Return the (x, y) coordinate for the center point of the cell that contains the specified text.  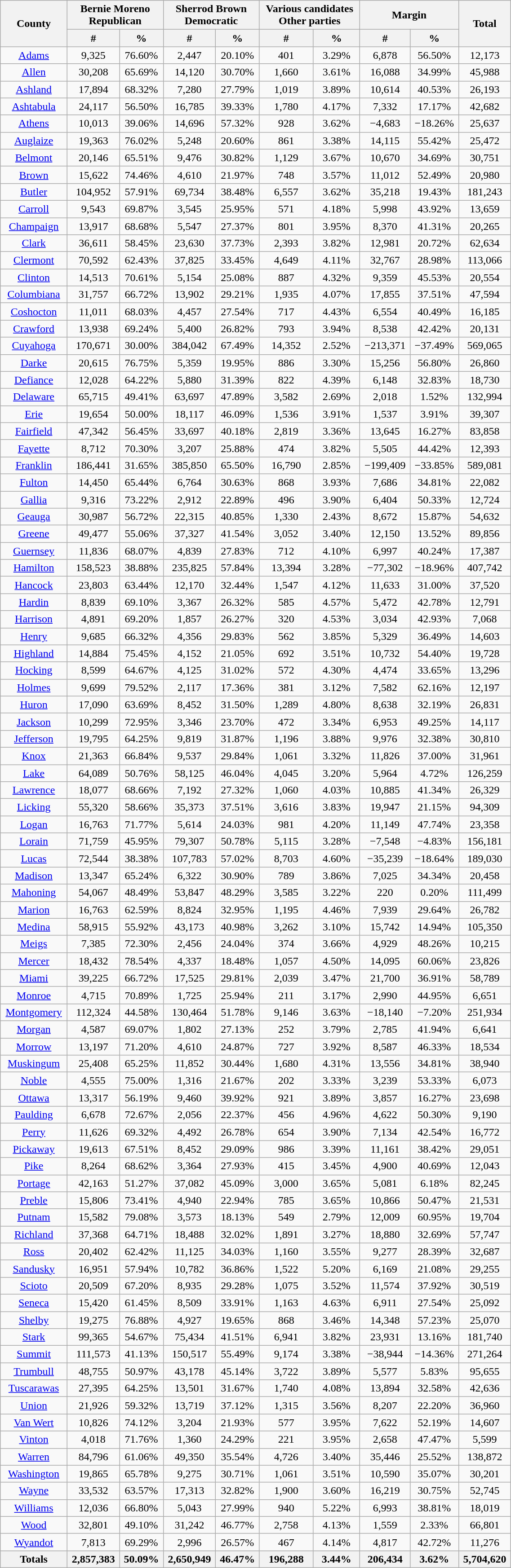
5,248 (190, 141)
1,740 (286, 1388)
69.32% (141, 1132)
1,057 (286, 961)
3.22% (337, 893)
1,891 (286, 1234)
4.96% (337, 1115)
66.32% (141, 636)
940 (286, 1508)
60.06% (434, 961)
17.36% (237, 687)
7,134 (385, 1132)
14,450 (93, 482)
785 (286, 1200)
5,081 (385, 1183)
5,505 (385, 448)
30.75% (434, 1491)
5,400 (190, 329)
4.20% (337, 824)
33.91% (237, 1303)
40.49% (434, 312)
4,125 (190, 670)
40.18% (237, 431)
63.44% (141, 585)
467 (286, 1542)
Noble (34, 1081)
235,825 (190, 568)
921 (286, 1098)
−7.20% (434, 1012)
1,360 (190, 1440)
25,092 (484, 1303)
32.38% (434, 739)
32.69% (434, 1234)
5,472 (385, 602)
1,060 (286, 790)
21,700 (385, 978)
Morgan (34, 1029)
13.52% (434, 534)
1,316 (190, 1081)
Portage (34, 1183)
9,146 (286, 1012)
Wyandot (34, 1542)
Fulton (34, 482)
27.83% (237, 551)
4,817 (385, 1542)
Summit (34, 1354)
72,544 (93, 859)
3.63% (337, 1012)
Henry (34, 636)
44.42% (434, 448)
6,073 (484, 1081)
63.57% (141, 1491)
41.94% (434, 1029)
41.13% (141, 1354)
6,554 (385, 312)
94,309 (484, 807)
18,534 (484, 1047)
37.92% (434, 1286)
32.44% (237, 585)
Defiance (34, 380)
Fairfield (34, 431)
25.95% (237, 209)
221 (286, 1440)
38.42% (434, 1149)
1,163 (286, 1303)
Cuyahoga (34, 346)
62.59% (141, 910)
3,364 (190, 1166)
29.09% (237, 1149)
9,316 (93, 500)
−33.85% (434, 465)
68.32% (141, 89)
Fayette (34, 448)
18,432 (93, 961)
26,831 (484, 705)
21.97% (237, 175)
16,951 (93, 1268)
31.02% (237, 670)
6,651 (484, 995)
4.43% (337, 312)
76.88% (141, 1320)
9,190 (484, 1115)
36.86% (237, 1268)
−38,944 (385, 1354)
6,404 (385, 500)
2.52% (337, 346)
29,051 (484, 1149)
20,402 (93, 1251)
29,255 (484, 1268)
748 (286, 175)
47.47% (434, 1440)
48.29% (237, 893)
887 (286, 277)
6,997 (385, 551)
39.06% (141, 123)
72.30% (141, 944)
89,856 (484, 534)
170,671 (93, 346)
2,857,383 (93, 1559)
Delaware (34, 397)
7,813 (93, 1542)
3,582 (286, 397)
50.97% (141, 1371)
4.30% (337, 670)
21.93% (237, 1423)
Hancock (34, 585)
63,697 (190, 397)
2,758 (286, 1525)
30,987 (93, 517)
1,780 (286, 106)
4,900 (385, 1166)
26,860 (484, 363)
37.73% (237, 243)
4.53% (337, 619)
79.52% (141, 687)
25.94% (237, 995)
456 (286, 1115)
18.13% (237, 1217)
32.02% (237, 1234)
4,891 (93, 619)
4.13% (337, 1525)
6,148 (385, 380)
2,990 (385, 995)
30,201 (484, 1474)
10,885 (385, 790)
211 (286, 995)
53,847 (190, 893)
62.16% (434, 687)
4,649 (286, 260)
14,352 (286, 346)
Ashland (34, 89)
27.93% (237, 1166)
11,011 (93, 312)
67.49% (237, 346)
42,163 (93, 1183)
0.20% (434, 893)
18,730 (484, 380)
10,782 (190, 1268)
Wayne (34, 1491)
53.33% (434, 1081)
18,077 (93, 790)
Sherrod BrownDemocratic (211, 15)
Williams (34, 1508)
474 (286, 448)
571 (286, 209)
13,394 (286, 568)
7,385 (93, 944)
2,117 (190, 687)
15,622 (93, 175)
3.57% (337, 175)
31,757 (93, 295)
Wood (34, 1525)
11,125 (190, 1251)
County (34, 23)
7,582 (385, 687)
14,513 (93, 277)
50.00% (141, 414)
113,066 (484, 260)
3,262 (286, 927)
8,370 (385, 226)
44.58% (141, 1012)
64.22% (141, 380)
36,960 (484, 1405)
9,359 (385, 277)
65,715 (93, 397)
11,161 (385, 1149)
3.36% (337, 431)
320 (286, 619)
12,043 (484, 1166)
5.83% (434, 1371)
Athens (34, 123)
28.39% (434, 1251)
22,082 (484, 482)
Union (34, 1405)
54.67% (141, 1337)
64.71% (141, 1234)
25,408 (93, 1064)
−18.96% (434, 568)
Vinton (34, 1440)
23,358 (484, 824)
−18,140 (385, 1012)
48.49% (141, 893)
Coshocton (34, 312)
Ottawa (34, 1098)
58,915 (93, 927)
181,740 (484, 1337)
5,115 (286, 841)
29.21% (237, 295)
−4,683 (385, 123)
Stark (34, 1337)
Bernie MorenoRepublican (115, 15)
21,363 (93, 756)
62.42% (141, 1251)
3.39% (337, 1149)
70.30% (141, 448)
Geauga (34, 517)
22.89% (237, 500)
47,342 (93, 431)
9,460 (190, 1098)
415 (286, 1166)
549 (286, 1217)
1,547 (286, 585)
65.69% (141, 72)
384,042 (190, 346)
37,368 (93, 1234)
55.06% (141, 534)
Clermont (34, 260)
2,018 (385, 397)
42,636 (484, 1388)
Licking (34, 807)
30.63% (237, 482)
30.82% (237, 158)
14,095 (385, 961)
57.23% (434, 1320)
55.42% (434, 141)
4,337 (190, 961)
30,751 (484, 158)
986 (286, 1149)
40.98% (237, 927)
1,019 (286, 89)
104,952 (93, 192)
74.46% (141, 175)
1,680 (286, 1064)
62,634 (484, 243)
18,117 (190, 414)
Warren (34, 1457)
−18.26% (434, 123)
Scioto (34, 1286)
Huron (34, 705)
Columbiana (34, 295)
1,536 (286, 414)
70.61% (141, 277)
4.03% (337, 790)
Adams (34, 55)
37.12% (237, 1405)
32.83% (434, 380)
55.92% (141, 927)
66.80% (141, 1508)
18,880 (385, 1234)
271,264 (484, 1354)
5,547 (190, 226)
19,613 (93, 1149)
1,075 (286, 1286)
56.80% (434, 363)
Mercer (34, 961)
Montgomery (34, 1012)
49.10% (141, 1525)
25,472 (484, 141)
4.18% (337, 209)
4,927 (190, 1320)
2,996 (190, 1542)
12,981 (385, 243)
6,878 (385, 55)
66,801 (484, 1525)
3.47% (337, 978)
793 (286, 329)
30.00% (141, 346)
1,857 (190, 619)
126,259 (484, 773)
3.34% (337, 722)
66.84% (141, 756)
18.48% (237, 961)
42.78% (434, 602)
58.45% (141, 243)
Harrison (34, 619)
65.78% (141, 1474)
Trumbull (34, 1371)
5,998 (385, 209)
6,641 (484, 1029)
6,557 (286, 192)
41.51% (237, 1337)
7,686 (385, 482)
31.67% (237, 1388)
46.77% (237, 1525)
Butler (34, 192)
43.92% (434, 209)
10,826 (93, 1423)
4,045 (286, 773)
50.76% (141, 773)
30,208 (93, 72)
Holmes (34, 687)
1,160 (286, 1251)
20,146 (93, 158)
5,043 (190, 1508)
24.04% (237, 944)
70,592 (93, 260)
30.44% (237, 1064)
57.84% (237, 568)
2.43% (337, 517)
13,347 (93, 876)
27.99% (237, 1508)
46.04% (237, 773)
37,082 (190, 1183)
727 (286, 1047)
Lorain (34, 841)
−35,239 (385, 859)
52,745 (484, 1491)
27.13% (237, 1029)
3.66% (337, 944)
712 (286, 551)
4.39% (337, 380)
562 (286, 636)
52.19% (434, 1423)
20,458 (484, 876)
3,585 (286, 893)
40.85% (237, 517)
26,193 (484, 89)
Paulding (34, 1115)
19,654 (93, 414)
2,456 (190, 944)
35,446 (385, 1457)
14,115 (385, 141)
1,129 (286, 158)
Erie (34, 414)
17,313 (190, 1491)
40.53% (434, 89)
3,616 (286, 807)
4.50% (337, 961)
7,622 (385, 1423)
9,174 (286, 1354)
46.33% (434, 1047)
49,350 (190, 1457)
12,150 (385, 534)
40.24% (434, 551)
72.67% (141, 1115)
40.69% (434, 1166)
5.20% (337, 1268)
27.37% (237, 226)
4.46% (337, 910)
569,065 (484, 346)
47.89% (237, 397)
4.80% (337, 705)
33.65% (434, 670)
56.72% (141, 517)
3.12% (337, 687)
34.34% (434, 876)
3.45% (337, 1166)
19.95% (237, 363)
−4.83% (434, 841)
−18.64% (434, 859)
13,894 (385, 1388)
Crawford (34, 329)
11,574 (385, 1286)
Madison (34, 876)
111,499 (484, 893)
5,880 (190, 380)
99,365 (93, 1337)
2,650,949 (190, 1559)
132,994 (484, 397)
Tuscarawas (34, 1388)
68.68% (141, 226)
42,682 (484, 106)
3.52% (337, 1286)
3,857 (385, 1098)
34.03% (237, 1251)
3.79% (337, 1029)
72.95% (141, 722)
31,242 (190, 1525)
13,645 (385, 431)
21,926 (93, 1405)
385,850 (190, 465)
4,940 (190, 1200)
19,275 (93, 1320)
4.12% (337, 585)
38.88% (141, 568)
20.72% (434, 243)
38,940 (484, 1064)
1,522 (286, 1268)
45.95% (141, 841)
4,622 (385, 1115)
26,782 (484, 910)
−37.49% (434, 346)
1,725 (190, 995)
22.37% (237, 1115)
17,525 (190, 978)
4.17% (337, 106)
13,556 (385, 1064)
16,219 (385, 1491)
3.27% (337, 1234)
589,081 (484, 465)
15,806 (93, 1200)
73.22% (141, 500)
23,931 (385, 1337)
30.90% (237, 876)
Champaign (34, 226)
189,030 (484, 859)
27.32% (237, 790)
789 (286, 876)
70.89% (141, 995)
11,149 (385, 824)
3,000 (286, 1183)
Washington (34, 1474)
13,938 (93, 329)
3,573 (190, 1217)
71.20% (141, 1047)
Brown (34, 175)
10,866 (385, 1200)
−199,409 (385, 465)
Miami (34, 978)
3,367 (190, 602)
42.54% (434, 1132)
68.03% (141, 312)
3,052 (286, 534)
Marion (34, 910)
5.22% (337, 1508)
4,839 (190, 551)
Auglaize (34, 141)
31.65% (141, 465)
69.07% (141, 1029)
202 (286, 1081)
717 (286, 312)
Jefferson (34, 739)
58.66% (141, 807)
8,264 (93, 1166)
71,759 (93, 841)
111,573 (93, 1354)
12,036 (93, 1508)
1,935 (286, 295)
928 (286, 123)
50.78% (237, 841)
83,858 (484, 431)
33.45% (237, 260)
8,599 (93, 670)
36.91% (434, 978)
158,523 (93, 568)
Margin (409, 15)
4,587 (93, 1029)
47.74% (434, 824)
8,712 (93, 448)
44.95% (434, 995)
35,373 (190, 807)
6,911 (385, 1303)
25,070 (484, 1320)
2.33% (434, 1525)
56.45% (141, 431)
49.25% (434, 722)
3.10% (337, 927)
24.03% (237, 824)
37,520 (484, 585)
14,884 (93, 653)
16,790 (286, 465)
150,517 (190, 1354)
26.78% (237, 1132)
9,277 (385, 1251)
Carroll (34, 209)
6,993 (385, 1508)
34.99% (434, 72)
8,839 (93, 602)
42.93% (434, 619)
374 (286, 944)
20.60% (237, 141)
60.95% (434, 1217)
Richland (34, 1234)
5,329 (385, 636)
3,034 (385, 619)
68.66% (141, 790)
8,672 (385, 517)
82,245 (484, 1183)
45.09% (237, 1183)
4,457 (190, 312)
38.81% (434, 1508)
62.43% (141, 260)
39.92% (237, 1098)
112,324 (93, 1012)
7,939 (385, 910)
9,976 (385, 739)
69.20% (141, 619)
17,894 (93, 89)
206,434 (385, 1559)
Hardin (34, 602)
21.67% (237, 1081)
6.18% (434, 1183)
41.34% (434, 790)
Meigs (34, 944)
42.72% (434, 1542)
25.88% (237, 448)
Guernsey (34, 551)
16,185 (484, 312)
20,615 (93, 363)
76.75% (141, 363)
51.78% (237, 1012)
19.43% (434, 192)
7,332 (385, 106)
13,317 (93, 1098)
801 (286, 226)
15,256 (385, 363)
23.70% (237, 722)
38.48% (237, 192)
12,173 (484, 55)
16,785 (190, 106)
5,599 (484, 1440)
2.85% (337, 465)
4.57% (337, 602)
49.41% (141, 397)
17,387 (484, 551)
Darke (34, 363)
58,125 (190, 773)
181,243 (484, 192)
24.87% (237, 1047)
Muskingum (34, 1064)
59.32% (141, 1405)
39.33% (237, 106)
43,173 (190, 927)
Ross (34, 1251)
58,789 (484, 978)
23,826 (484, 961)
13,917 (93, 226)
24.29% (237, 1440)
34.69% (434, 158)
29.84% (237, 756)
18,019 (484, 1508)
17,855 (385, 295)
4.14% (337, 1542)
65.25% (141, 1064)
14,348 (385, 1320)
Gallia (34, 500)
26.82% (237, 329)
14,603 (484, 636)
822 (286, 380)
22.94% (237, 1200)
2,785 (385, 1029)
12,393 (484, 448)
13,659 (484, 209)
29.81% (237, 978)
5,359 (190, 363)
2.69% (337, 397)
30.71% (237, 1474)
32,801 (93, 1525)
54.40% (434, 653)
6,764 (190, 482)
Allen (34, 72)
54,632 (484, 517)
−77,302 (385, 568)
50.33% (434, 500)
1,330 (286, 517)
61.06% (141, 1457)
Franklin (34, 465)
16,772 (484, 1132)
51.27% (141, 1183)
−14.36% (434, 1354)
8,538 (385, 329)
39,307 (484, 414)
32.95% (237, 910)
252 (286, 1029)
3.60% (337, 1491)
20,980 (484, 175)
14,117 (484, 722)
9,476 (190, 158)
31.00% (434, 585)
12,197 (484, 687)
15,420 (93, 1303)
407,742 (484, 568)
21.08% (434, 1268)
6,953 (385, 722)
3.92% (337, 1047)
8,638 (385, 705)
75.00% (141, 1081)
654 (286, 1132)
Perry (34, 1132)
18,488 (190, 1234)
69.10% (141, 602)
Clinton (34, 277)
57.94% (141, 1268)
25,637 (484, 123)
4,152 (190, 653)
692 (286, 653)
16,088 (385, 72)
10,013 (93, 123)
2,039 (286, 978)
6,322 (190, 876)
105,350 (484, 927)
496 (286, 500)
13,501 (190, 1388)
13.16% (434, 1337)
20.10% (237, 55)
1,559 (385, 1525)
12,009 (385, 1217)
4.60% (337, 859)
Preble (34, 1200)
Clark (34, 243)
7,192 (190, 790)
156,181 (484, 841)
61.45% (141, 1303)
1,900 (286, 1491)
4.32% (337, 277)
1,315 (286, 1405)
71.77% (141, 824)
69.29% (141, 1542)
67.20% (141, 1286)
50.47% (434, 1200)
585 (286, 602)
9,685 (93, 636)
6,678 (93, 1115)
45.14% (237, 1371)
26.32% (237, 602)
Shelby (34, 1320)
37.00% (434, 756)
5,964 (385, 773)
13,296 (484, 670)
130,464 (190, 1012)
8,703 (286, 859)
37,825 (190, 260)
9,543 (93, 209)
4,018 (93, 1440)
8,509 (190, 1303)
56.19% (141, 1098)
−213,371 (385, 346)
10,590 (385, 1474)
1.52% (434, 397)
−7,548 (385, 841)
Van Wert (34, 1423)
35,218 (385, 192)
14,120 (190, 72)
9,699 (93, 687)
3.93% (337, 482)
3.55% (337, 1251)
1,660 (286, 72)
57.02% (237, 859)
6,169 (385, 1268)
577 (286, 1423)
32,687 (484, 1251)
11,633 (385, 585)
10,299 (93, 722)
57,747 (484, 1234)
4,726 (286, 1457)
14,696 (190, 123)
26.27% (237, 619)
3.33% (337, 1081)
23,803 (93, 585)
3.20% (337, 773)
3,346 (190, 722)
57.91% (141, 192)
Morrow (34, 1047)
186,441 (93, 465)
Seneca (34, 1303)
Various candidatesOther parties (310, 15)
20,554 (484, 277)
67.51% (141, 1149)
12,791 (484, 602)
3,239 (385, 1081)
4,356 (190, 636)
23,630 (190, 243)
3.85% (337, 636)
10,670 (385, 158)
Belmont (34, 158)
37,327 (190, 534)
32.58% (434, 1388)
7,068 (484, 619)
1,802 (190, 1029)
981 (286, 824)
8,824 (190, 910)
36,611 (93, 243)
12,170 (190, 585)
Greene (34, 534)
4,715 (93, 995)
15.87% (434, 517)
21.15% (434, 807)
11,626 (93, 1132)
Knox (34, 756)
73.41% (141, 1200)
11,012 (385, 175)
15,742 (385, 927)
Putnam (34, 1217)
29.83% (237, 636)
3.83% (337, 807)
8,207 (385, 1405)
3.67% (337, 158)
3.46% (337, 1320)
13,902 (190, 295)
38.38% (141, 859)
69,734 (190, 192)
75.45% (141, 653)
Totals (34, 1559)
19,947 (385, 807)
3.88% (337, 739)
Medina (34, 927)
21,531 (484, 1200)
4.63% (337, 1303)
64,089 (93, 773)
3,722 (286, 1371)
35.07% (434, 1474)
63.69% (141, 705)
15,582 (93, 1217)
79,307 (190, 841)
572 (286, 670)
Mahoning (34, 893)
32.82% (237, 1491)
220 (385, 893)
Lawrence (34, 790)
3.32% (337, 756)
65.24% (141, 876)
4,492 (190, 1132)
2,819 (286, 431)
39,225 (93, 978)
7,280 (190, 89)
Jackson (34, 722)
7,025 (385, 876)
12,028 (93, 380)
Lucas (34, 859)
48.26% (434, 944)
Total (484, 23)
3.86% (337, 876)
32,767 (385, 260)
Hamilton (34, 568)
4.08% (337, 1388)
2.79% (337, 1217)
33,697 (190, 431)
4.72% (434, 773)
33,532 (93, 1491)
4.11% (337, 260)
Monroe (34, 995)
32.19% (434, 705)
4.10% (337, 551)
Logan (34, 824)
11,836 (93, 551)
27,395 (93, 1388)
861 (286, 141)
1,196 (286, 739)
4,929 (385, 944)
2,393 (286, 243)
19,728 (484, 653)
3.17% (337, 995)
Highland (34, 653)
69.87% (141, 209)
46.09% (237, 414)
3.56% (337, 1405)
107,783 (190, 859)
472 (286, 722)
Hocking (34, 670)
2,056 (190, 1115)
22,315 (190, 517)
9,275 (190, 1474)
13,719 (190, 1405)
35.54% (237, 1457)
4,474 (385, 670)
14,607 (484, 1423)
Ashtabula (34, 106)
2,658 (385, 1440)
42.42% (434, 329)
886 (286, 363)
3.30% (337, 363)
78.54% (141, 961)
10,215 (484, 944)
65.44% (141, 482)
Sandusky (34, 1268)
20,509 (93, 1286)
74.12% (141, 1423)
31.39% (237, 380)
43,178 (190, 1371)
5,704,620 (484, 1559)
26,329 (484, 790)
5,154 (190, 277)
9,325 (93, 55)
14.94% (434, 927)
41.31% (434, 226)
19,704 (484, 1217)
8,587 (385, 1047)
19.65% (237, 1320)
20,265 (484, 226)
20,131 (484, 329)
25.08% (237, 277)
31,961 (484, 756)
84,796 (93, 1457)
5,614 (190, 824)
50.09% (141, 1559)
1,537 (385, 414)
251,934 (484, 1012)
36.49% (434, 636)
24,117 (93, 106)
27.79% (237, 89)
9,819 (190, 739)
4,555 (93, 1081)
30,810 (484, 739)
3,545 (190, 209)
3.61% (337, 72)
19,363 (93, 141)
11,852 (190, 1064)
55,320 (93, 807)
45.53% (434, 277)
52.49% (434, 175)
79.08% (141, 1217)
28.98% (434, 260)
95,655 (484, 1371)
2,912 (190, 500)
138,872 (484, 1457)
9,537 (190, 756)
3.29% (337, 55)
75,434 (190, 1337)
55.49% (237, 1354)
21.05% (237, 653)
69.24% (141, 329)
13,197 (93, 1047)
22.20% (434, 1405)
47,594 (484, 295)
401 (286, 55)
2,447 (190, 55)
57.32% (237, 123)
45,988 (484, 72)
Pickaway (34, 1149)
11,826 (385, 756)
29.64% (434, 910)
48,755 (93, 1371)
10,614 (385, 89)
3,207 (190, 448)
64.67% (141, 670)
11,276 (484, 1542)
30.70% (237, 72)
68.07% (141, 551)
10,732 (385, 653)
65.50% (237, 465)
19,865 (93, 1474)
49,477 (93, 534)
65.51% (141, 158)
4.31% (337, 1064)
41.54% (237, 534)
46.47% (237, 1559)
23,698 (484, 1098)
25.52% (434, 1457)
71.76% (141, 1440)
31.50% (237, 705)
31.87% (237, 739)
68.62% (141, 1166)
17.17% (434, 106)
3.44% (337, 1559)
76.02% (141, 141)
1,195 (286, 910)
8,935 (190, 1286)
6,941 (286, 1337)
54,067 (93, 893)
17,090 (93, 705)
Pike (34, 1166)
26.57% (237, 1542)
Lake (34, 773)
29.28% (237, 1286)
4.07% (337, 295)
19,795 (93, 739)
5,577 (385, 1371)
50.30% (434, 1115)
1,289 (286, 705)
12,724 (484, 500)
196,288 (286, 1559)
3.94% (337, 329)
381 (286, 687)
3,204 (190, 1423)
30,519 (484, 1286)
76.60% (141, 55)
